For the text-containing cell, return its midpoint in [X, Y] coordinate format. 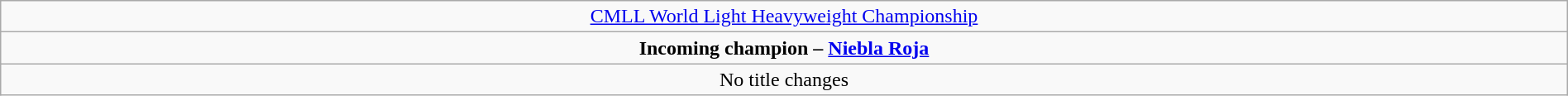
CMLL World Light Heavyweight Championship [784, 17]
No title changes [784, 79]
Incoming champion – Niebla Roja [784, 48]
